For the text-containing cell, return its midpoint in [x, y] coordinate format. 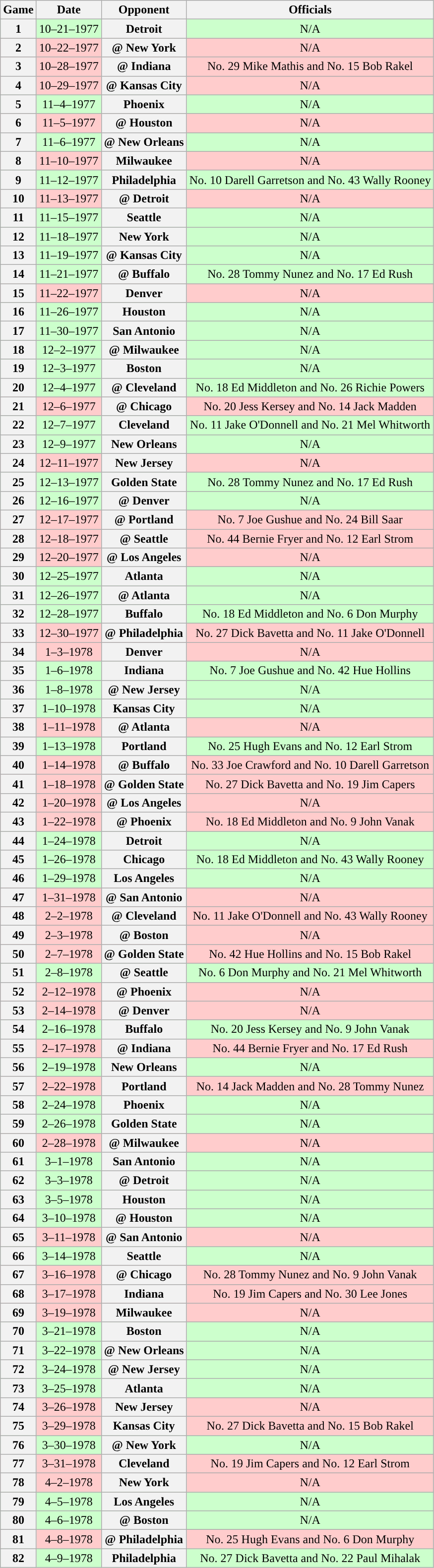
2–28–1978 [68, 1142]
58 [18, 1105]
No. 11 Jake O'Donnell and No. 21 Mel Whitworth [310, 425]
2–24–1978 [68, 1105]
Game [18, 10]
52 [18, 992]
2–2–1978 [68, 916]
10–28–1977 [68, 66]
73 [18, 1388]
1–24–1978 [68, 841]
11–6–1977 [68, 142]
2–19–1978 [68, 1067]
2–12–1978 [68, 992]
12–17–1977 [68, 519]
Officials [310, 10]
36 [18, 690]
1–18–1978 [68, 784]
41 [18, 784]
No. 29 Mike Mathis and No. 15 Bob Rakel [310, 66]
44 [18, 841]
51 [18, 973]
12–18–1977 [68, 538]
26 [18, 501]
20 [18, 387]
45 [18, 860]
12–2–1977 [68, 350]
No. 18 Ed Middleton and No. 26 Richie Powers [310, 387]
11–26–1977 [68, 312]
11–4–1977 [68, 104]
3 [18, 66]
1–11–1978 [68, 727]
No. 11 Jake O'Donnell and No. 43 Wally Rooney [310, 916]
60 [18, 1142]
1–31–1978 [68, 897]
77 [18, 1464]
67 [18, 1275]
No. 44 Bernie Fryer and No. 17 Ed Rush [310, 1048]
No. 10 Darell Garretson and No. 43 Wally Rooney [310, 180]
4–9–1978 [68, 1558]
No. 27 Dick Bavetta and No. 15 Bob Rakel [310, 1426]
11–18–1977 [68, 237]
1–8–1978 [68, 690]
2–17–1978 [68, 1048]
18 [18, 350]
3–30–1978 [68, 1445]
10–29–1977 [68, 85]
17 [18, 331]
11–5–1977 [68, 123]
25 [18, 482]
3–25–1978 [68, 1388]
12–4–1977 [68, 387]
53 [18, 1010]
3–10–1978 [68, 1218]
39 [18, 746]
12–13–1977 [68, 482]
42 [18, 803]
76 [18, 1445]
4–2–1978 [68, 1483]
No. 25 Hugh Evans and No. 6 Don Murphy [310, 1539]
3–29–1978 [68, 1426]
59 [18, 1124]
57 [18, 1086]
4–5–1978 [68, 1502]
68 [18, 1294]
2–22–1978 [68, 1086]
11–15–1977 [68, 217]
12–26–1977 [68, 595]
13 [18, 255]
14 [18, 274]
No. 20 Jess Kersey and No. 9 John Vanak [310, 1029]
10–22–1977 [68, 48]
4–6–1978 [68, 1520]
10–21–1977 [68, 29]
2 [18, 48]
No. 33 Joe Crawford and No. 10 Darell Garretson [310, 765]
34 [18, 652]
46 [18, 878]
32 [18, 614]
29 [18, 558]
2–3–1978 [68, 935]
Chicago [144, 860]
50 [18, 954]
No. 19 Jim Capers and No. 30 Lee Jones [310, 1294]
6 [18, 123]
28 [18, 538]
No. 19 Jim Capers and No. 12 Earl Strom [310, 1464]
1–13–1978 [68, 746]
47 [18, 897]
64 [18, 1218]
3–14–1978 [68, 1256]
3–11–1978 [68, 1237]
75 [18, 1426]
No. 20 Jess Kersey and No. 14 Jack Madden [310, 406]
3–21–1978 [68, 1331]
66 [18, 1256]
79 [18, 1502]
2–8–1978 [68, 973]
33 [18, 633]
24 [18, 463]
81 [18, 1539]
69 [18, 1313]
1–3–1978 [68, 652]
8 [18, 161]
12–16–1977 [68, 501]
1–10–1978 [68, 708]
11 [18, 217]
11–22–1977 [68, 293]
11–30–1977 [68, 331]
43 [18, 821]
9 [18, 180]
30 [18, 576]
1–26–1978 [68, 860]
12–3–1977 [68, 369]
Date [68, 10]
82 [18, 1558]
3–17–1978 [68, 1294]
12 [18, 237]
3–26–1978 [68, 1407]
11–10–1977 [68, 161]
55 [18, 1048]
1–22–1978 [68, 821]
37 [18, 708]
No. 27 Dick Bavetta and No. 19 Jim Capers [310, 784]
2–26–1978 [68, 1124]
71 [18, 1350]
16 [18, 312]
56 [18, 1067]
35 [18, 671]
63 [18, 1199]
31 [18, 595]
3–1–1978 [68, 1162]
No. 25 Hugh Evans and No. 12 Earl Strom [310, 746]
11–19–1977 [68, 255]
10 [18, 198]
No. 27 Dick Bavetta and No. 22 Paul Mihalak [310, 1558]
No. 44 Bernie Fryer and No. 12 Earl Strom [310, 538]
65 [18, 1237]
4–8–1978 [68, 1539]
3–19–1978 [68, 1313]
2–7–1978 [68, 954]
78 [18, 1483]
1 [18, 29]
No. 14 Jack Madden and No. 28 Tommy Nunez [310, 1086]
Opponent [144, 10]
No. 7 Joe Gushue and No. 42 Hue Hollins [310, 671]
No. 7 Joe Gushue and No. 24 Bill Saar [310, 519]
54 [18, 1029]
No. 28 Tommy Nunez and No. 9 John Vanak [310, 1275]
12–25–1977 [68, 576]
1–20–1978 [68, 803]
No. 18 Ed Middleton and No. 43 Wally Rooney [310, 860]
12–11–1977 [68, 463]
3–24–1978 [68, 1369]
No. 42 Hue Hollins and No. 15 Bob Rakel [310, 954]
3–5–1978 [68, 1199]
72 [18, 1369]
49 [18, 935]
3–22–1978 [68, 1350]
11–12–1977 [68, 180]
No. 18 Ed Middleton and No. 6 Don Murphy [310, 614]
27 [18, 519]
5 [18, 104]
11–13–1977 [68, 198]
4 [18, 85]
74 [18, 1407]
No. 6 Don Murphy and No. 21 Mel Whitworth [310, 973]
7 [18, 142]
40 [18, 765]
15 [18, 293]
3–3–1978 [68, 1181]
11–21–1977 [68, 274]
48 [18, 916]
No. 27 Dick Bavetta and No. 11 Jake O'Donnell [310, 633]
19 [18, 369]
70 [18, 1331]
1–14–1978 [68, 765]
61 [18, 1162]
2–14–1978 [68, 1010]
23 [18, 444]
1–6–1978 [68, 671]
80 [18, 1520]
22 [18, 425]
12–9–1977 [68, 444]
2–16–1978 [68, 1029]
12–28–1977 [68, 614]
38 [18, 727]
3–16–1978 [68, 1275]
62 [18, 1181]
12–7–1977 [68, 425]
12–6–1977 [68, 406]
@ Portland [144, 519]
12–30–1977 [68, 633]
21 [18, 406]
12–20–1977 [68, 558]
1–29–1978 [68, 878]
3–31–1978 [68, 1464]
No. 18 Ed Middleton and No. 9 John Vanak [310, 821]
